From the cell containing the given text, extract its center point as [x, y] coordinate. 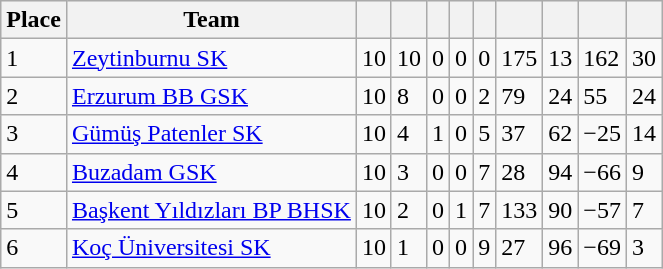
62 [560, 134]
30 [644, 58]
−69 [602, 248]
Place [34, 20]
90 [560, 210]
94 [560, 172]
−57 [602, 210]
55 [602, 96]
Başkent Yıldızları BP BHSK [211, 210]
133 [520, 210]
13 [560, 58]
Team [211, 20]
Buzadam GSK [211, 172]
162 [602, 58]
Koç Üniversitesi SK [211, 248]
96 [560, 248]
27 [520, 248]
6 [34, 248]
28 [520, 172]
175 [520, 58]
Gümüş Patenler SK [211, 134]
14 [644, 134]
Erzurum BB GSK [211, 96]
37 [520, 134]
8 [408, 96]
−25 [602, 134]
79 [520, 96]
Zeytinburnu SK [211, 58]
−66 [602, 172]
